Determine the [X, Y] coordinate at the center of the cell enclosing the given text.  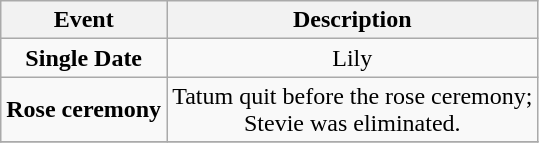
Single Date [84, 58]
Rose ceremony [84, 110]
Tatum quit before the rose ceremony;Stevie was eliminated. [352, 110]
Event [84, 20]
Lily [352, 58]
Description [352, 20]
